Pinpoint the cell where the given text exists, returning its (X, Y) midpoint coordinate. 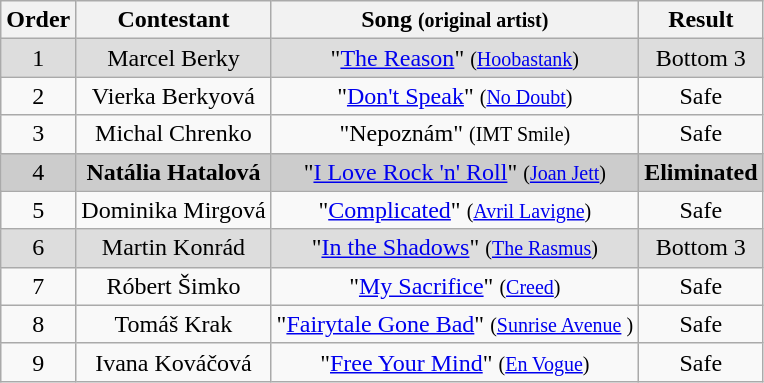
"I Love Rock 'n' Roll" (Joan Jett) (455, 172)
Eliminated (701, 172)
8 (38, 324)
Song (original artist) (455, 20)
Contestant (174, 20)
Martin Konrád (174, 248)
"Complicated" (Avril Lavigne) (455, 210)
Dominika Mirgová (174, 210)
Vierka Berkyová (174, 96)
Order (38, 20)
4 (38, 172)
Marcel Berky (174, 58)
Result (701, 20)
"Free Your Mind" (En Vogue) (455, 362)
9 (38, 362)
"My Sacrifice" (Creed) (455, 286)
7 (38, 286)
Tomáš Krak (174, 324)
"The Reason" (Hoobastank) (455, 58)
5 (38, 210)
"Don't Speak" (No Doubt) (455, 96)
2 (38, 96)
Natália Hatalová (174, 172)
3 (38, 134)
"Fairytale Gone Bad" (Sunrise Avenue ) (455, 324)
"In the Shadows" (The Rasmus) (455, 248)
1 (38, 58)
"Nepoznám" (IMT Smile) (455, 134)
Michal Chrenko (174, 134)
Ivana Kováčová (174, 362)
6 (38, 248)
Róbert Šimko (174, 286)
